Detect which cell encompasses the target text, then output its [X, Y] center coordinate. 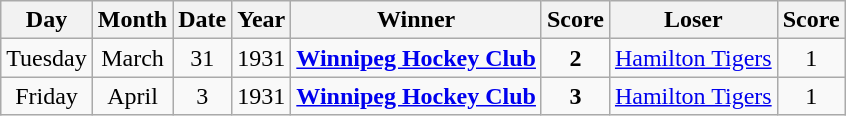
April [132, 96]
Date [202, 20]
Month [132, 20]
2 [575, 58]
Winner [416, 20]
Friday [47, 96]
Year [262, 20]
Day [47, 20]
31 [202, 58]
March [132, 58]
Loser [693, 20]
Tuesday [47, 58]
